Detect which cell encompasses the target text, then output its (X, Y) center coordinate. 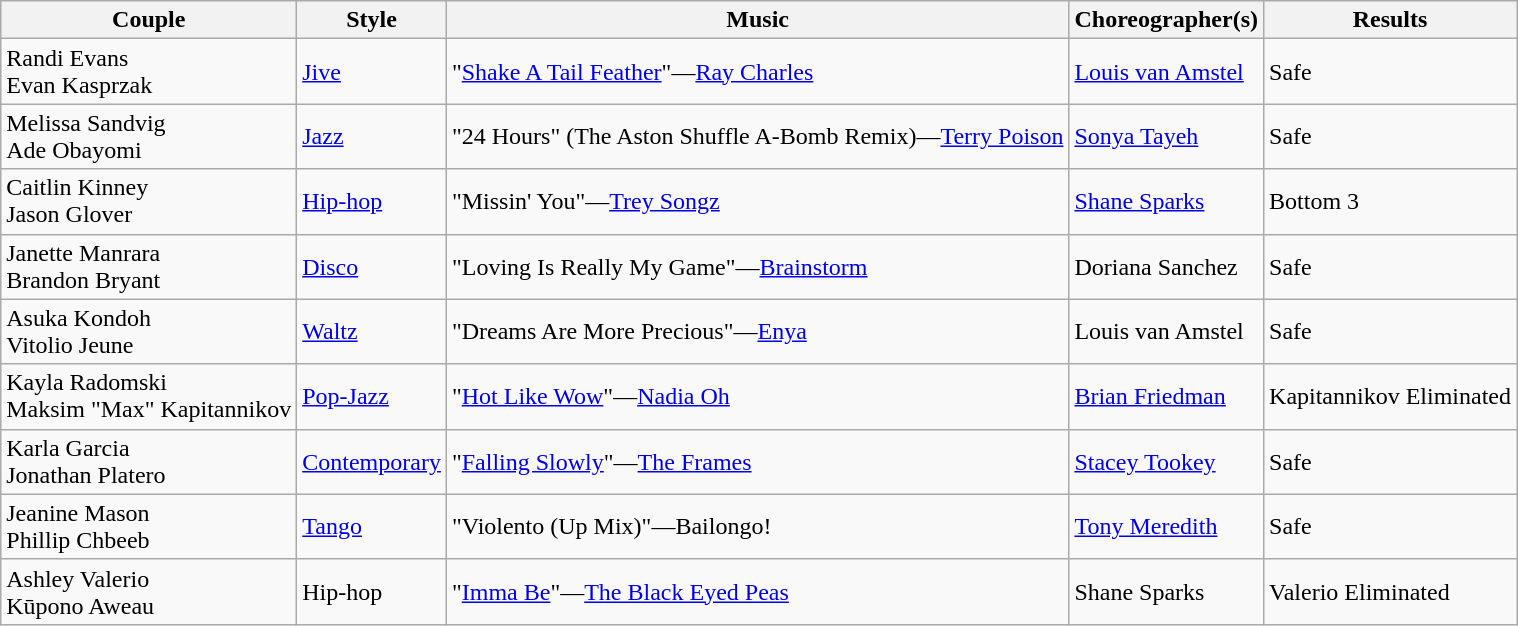
"Hot Like Wow"—Nadia Oh (757, 396)
Randi EvansEvan Kasprzak (149, 72)
"Violento (Up Mix)"—Bailongo! (757, 526)
Results (1390, 20)
Choreographer(s) (1166, 20)
Tony Meredith (1166, 526)
Waltz (372, 332)
Tango (372, 526)
Jazz (372, 136)
Kapitannikov Eliminated (1390, 396)
"Missin' You"—Trey Songz (757, 202)
Kayla RadomskiMaksim "Max" Kapitannikov (149, 396)
Couple (149, 20)
Disco (372, 266)
"Shake A Tail Feather"—Ray Charles (757, 72)
Sonya Tayeh (1166, 136)
"Falling Slowly"—The Frames (757, 462)
"24 Hours" (The Aston Shuffle A-Bomb Remix)—Terry Poison (757, 136)
Valerio Eliminated (1390, 592)
Brian Friedman (1166, 396)
Asuka KondohVitolio Jeune (149, 332)
Style (372, 20)
Bottom 3 (1390, 202)
Jeanine MasonPhillip Chbeeb (149, 526)
Pop-Jazz (372, 396)
Doriana Sanchez (1166, 266)
Contemporary (372, 462)
Stacey Tookey (1166, 462)
Melissa SandvigAde Obayomi (149, 136)
Caitlin KinneyJason Glover (149, 202)
"Loving Is Really My Game"—Brainstorm (757, 266)
Karla GarciaJonathan Platero (149, 462)
Janette ManraraBrandon Bryant (149, 266)
"Imma Be"—The Black Eyed Peas (757, 592)
Music (757, 20)
Ashley ValerioKūpono Aweau (149, 592)
Jive (372, 72)
"Dreams Are More Precious"—Enya (757, 332)
